Return the [x, y] coordinate for the center point of the cell that contains the specified text.  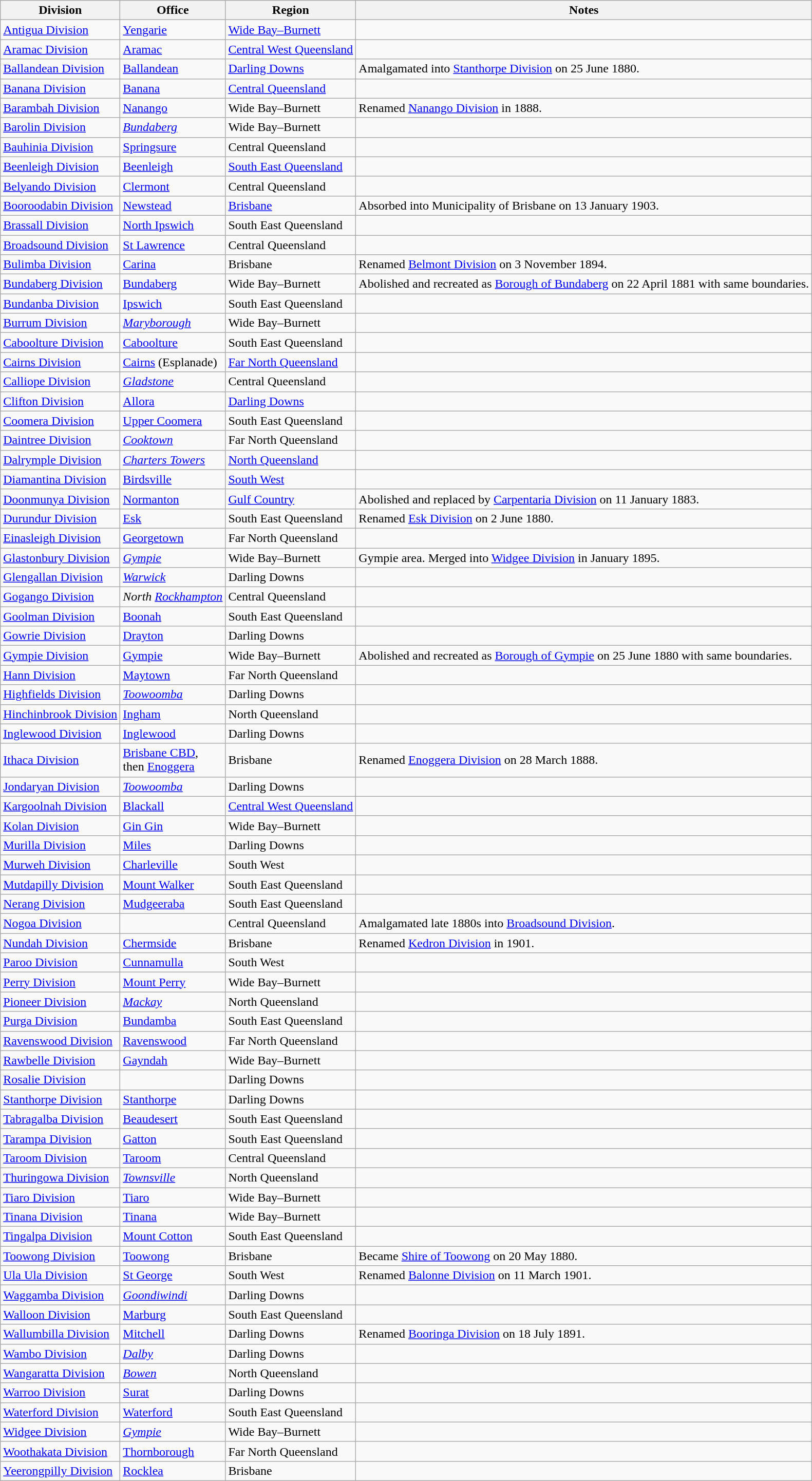
Warroo Division [61, 1393]
Waggamba Division [61, 1295]
Stanthorpe Division [61, 1099]
Nanango [173, 108]
Highfields Division [61, 695]
Surat [173, 1393]
Became Shire of Toowong on 20 May 1880. [584, 1256]
Glengallan Division [61, 577]
Kargoolnah Division [61, 806]
Ithaca Division [61, 760]
Walloon Division [61, 1315]
Bundanba Division [61, 304]
Tinana Division [61, 1217]
Region [291, 10]
Banana [173, 88]
Ballandean [173, 69]
Pioneer Division [61, 1002]
Boonah [173, 616]
Mitchell [173, 1334]
Yengarie [173, 30]
Notes [584, 10]
Chermside [173, 943]
Widgee Division [61, 1432]
Ipswich [173, 304]
Caboolture [173, 343]
Tinana [173, 1217]
Ballandean Division [61, 69]
Tingalpa Division [61, 1236]
Cooktown [173, 440]
Bowen [173, 1373]
Ula Ula Division [61, 1276]
Wallumbilla Division [61, 1334]
Miles [173, 845]
Renamed Esk Division on 2 June 1880. [584, 518]
Tiaro Division [61, 1197]
Carina [173, 265]
Dalrymple Division [61, 460]
Gogango Division [61, 597]
Burrum Division [61, 323]
Brassall Division [61, 225]
Broadsound Division [61, 245]
Paroo Division [61, 963]
Maytown [173, 675]
Barambah Division [61, 108]
Thuringowa Division [61, 1177]
Booroodabin Division [61, 205]
Nogoa Division [61, 924]
Doonmunya Division [61, 499]
Renamed Nanango Division in 1888. [584, 108]
Woothakata Division [61, 1451]
Bauhinia Division [61, 147]
Jondaryan Division [61, 786]
Gympie area. Merged into Widgee Division in January 1895. [584, 557]
Absorbed into Municipality of Brisbane on 13 January 1903. [584, 205]
Cunnamulla [173, 963]
Dalby [173, 1354]
Gayndah [173, 1060]
Wambo Division [61, 1354]
Renamed Booringa Division on 18 July 1891. [584, 1334]
Division [61, 10]
Blackall [173, 806]
Maryborough [173, 323]
Cairns Division [61, 362]
Aramac Division [61, 49]
Banana Division [61, 88]
Perry Division [61, 982]
Renamed Balonne Division on 11 March 1901. [584, 1276]
Taroom [173, 1158]
Bundaberg Division [61, 284]
Purga Division [61, 1021]
Gowrie Division [61, 636]
Amalgamated into Stanthorpe Division on 25 June 1880. [584, 69]
Beaudesert [173, 1119]
Renamed Kedron Division in 1901. [584, 943]
Georgetown [173, 538]
Yeerongpilly Division [61, 1471]
Nundah Division [61, 943]
North Rockhampton [173, 597]
Charleville [173, 865]
Glastonbury Division [61, 557]
Springsure [173, 147]
Mackay [173, 1002]
Diamantina Division [61, 479]
St Lawrence [173, 245]
Upper Coomera [173, 421]
Clifton Division [61, 401]
Belyando Division [61, 186]
North Ipswich [173, 225]
Newstead [173, 205]
Nerang Division [61, 904]
Gin Gin [173, 826]
Antigua Division [61, 30]
Mount Walker [173, 884]
Townsville [173, 1177]
Charters Towers [173, 460]
Hinchinbrook Division [61, 714]
Bundamba [173, 1021]
Marburg [173, 1315]
Goolman Division [61, 616]
Caboolture Division [61, 343]
Hann Division [61, 675]
Goondiwindi [173, 1295]
Abolished and recreated as Borough of Gympie on 25 June 1880 with same boundaries. [584, 655]
Mutdapilly Division [61, 884]
Gladstone [173, 382]
Esk [173, 518]
Gatton [173, 1138]
Beenleigh Division [61, 166]
Bulimba Division [61, 265]
Inglewood Division [61, 734]
Drayton [173, 636]
Rocklea [173, 1471]
Allora [173, 401]
Ravenswood [173, 1041]
Murilla Division [61, 845]
Ravenswood Division [61, 1041]
Toowong [173, 1256]
Rosalie Division [61, 1080]
Warwick [173, 577]
Gympie Division [61, 655]
Amalgamated late 1880s into Broadsound Division. [584, 924]
Brisbane CBD,then Enoggera [173, 760]
Tiaro [173, 1197]
Toowong Division [61, 1256]
Mount Perry [173, 982]
Gulf Country [291, 499]
Renamed Enoggera Division on 28 March 1888. [584, 760]
Einasleigh Division [61, 538]
Mount Cotton [173, 1236]
Daintree Division [61, 440]
Wangaratta Division [61, 1373]
Murweh Division [61, 865]
Renamed Belmont Division on 3 November 1894. [584, 265]
St George [173, 1276]
Waterford Division [61, 1412]
Inglewood [173, 734]
Taroom Division [61, 1158]
Mudgeeraba [173, 904]
Normanton [173, 499]
Rawbelle Division [61, 1060]
Beenleigh [173, 166]
Aramac [173, 49]
Abolished and replaced by Carpentaria Division on 11 January 1883. [584, 499]
Office [173, 10]
Tabragalba Division [61, 1119]
Birdsville [173, 479]
Abolished and recreated as Borough of Bundaberg on 22 April 1881 with same boundaries. [584, 284]
Calliope Division [61, 382]
Barolin Division [61, 127]
Kolan Division [61, 826]
Cairns (Esplanade) [173, 362]
Tarampa Division [61, 1138]
Clermont [173, 186]
Ingham [173, 714]
Thornborough [173, 1451]
Coomera Division [61, 421]
Stanthorpe [173, 1099]
Waterford [173, 1412]
Durundur Division [61, 518]
